Return (x, y) of the center of cell containing provided text 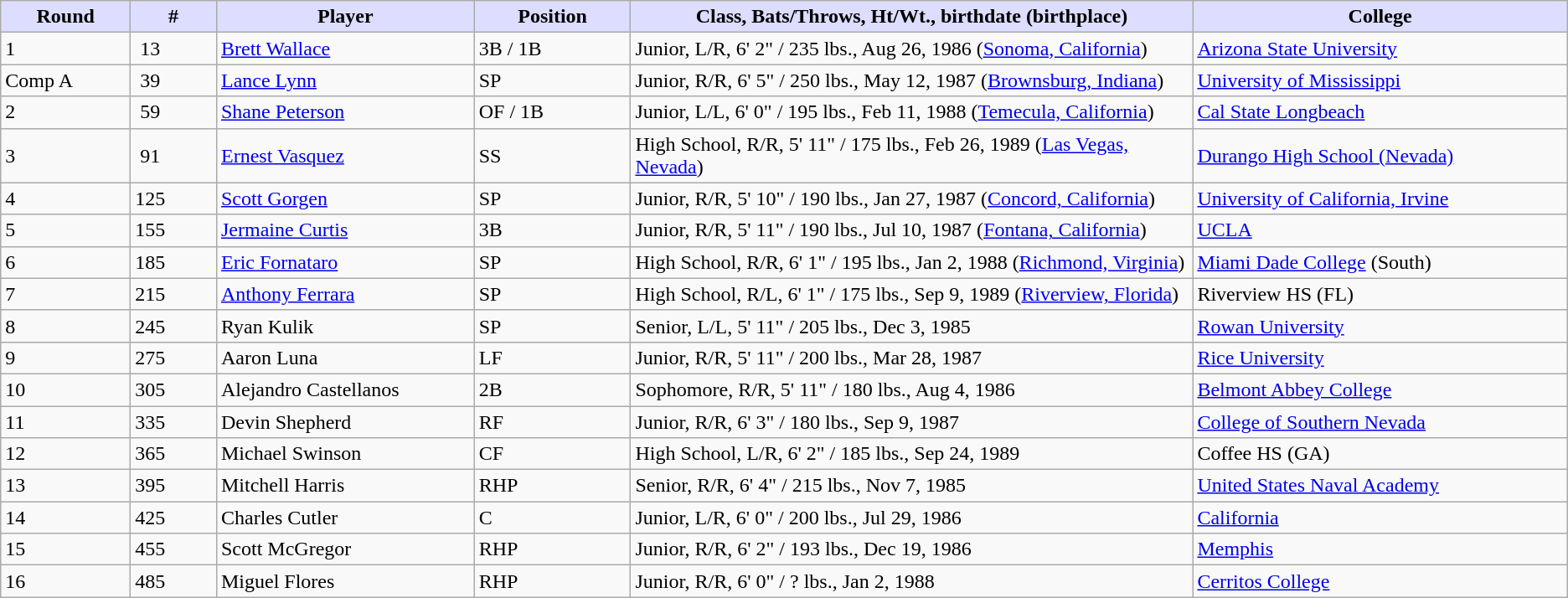
2 (65, 112)
Scott Gorgen (345, 198)
Eric Fornataro (345, 262)
Round (65, 17)
Class, Bats/Throws, Ht/Wt., birthdate (birthplace) (911, 17)
215 (174, 294)
High School, L/R, 6' 2" / 185 lbs., Sep 24, 1989 (911, 454)
Junior, L/R, 6' 0" / 200 lbs., Jul 29, 1986 (911, 518)
305 (174, 389)
Position (553, 17)
Sophomore, R/R, 5' 11" / 180 lbs., Aug 4, 1986 (911, 389)
RF (553, 421)
365 (174, 454)
Anthony Ferrara (345, 294)
275 (174, 358)
High School, R/L, 6' 1" / 175 lbs., Sep 9, 1989 (Riverview, Florida) (911, 294)
245 (174, 326)
125 (174, 198)
LF (553, 358)
California (1380, 518)
3 (65, 156)
485 (174, 581)
91 (174, 156)
Ryan Kulik (345, 326)
185 (174, 262)
University of California, Irvine (1380, 198)
Junior, L/R, 6' 2" / 235 lbs., Aug 26, 1986 (Sonoma, California) (911, 49)
CF (553, 454)
5 (65, 230)
16 (65, 581)
Devin Shepherd (345, 421)
7 (65, 294)
9 (65, 358)
United States Naval Academy (1380, 486)
Brett Wallace (345, 49)
15 (65, 549)
Senior, R/R, 6' 4" / 215 lbs., Nov 7, 1985 (911, 486)
Rowan University (1380, 326)
Junior, R/R, 6' 0" / ? lbs., Jan 2, 1988 (911, 581)
Riverview HS (FL) (1380, 294)
Alejandro Castellanos (345, 389)
12 (65, 454)
Cerritos College (1380, 581)
High School, R/R, 5' 11" / 175 lbs., Feb 26, 1989 (Las Vegas, Nevada) (911, 156)
Lance Lynn (345, 80)
Senior, L/L, 5' 11" / 205 lbs., Dec 3, 1985 (911, 326)
Junior, R/R, 5' 11" / 190 lbs., Jul 10, 1987 (Fontana, California) (911, 230)
10 (65, 389)
Jermaine Curtis (345, 230)
Comp A (65, 80)
2B (553, 389)
14 (65, 518)
College (1380, 17)
Rice University (1380, 358)
Durango High School (Nevada) (1380, 156)
Aaron Luna (345, 358)
Memphis (1380, 549)
Ernest Vasquez (345, 156)
Junior, L/L, 6' 0" / 195 lbs., Feb 11, 1988 (Temecula, California) (911, 112)
College of Southern Nevada (1380, 421)
Belmont Abbey College (1380, 389)
3B / 1B (553, 49)
UCLA (1380, 230)
1 (65, 49)
OF / 1B (553, 112)
11 (65, 421)
University of Mississippi (1380, 80)
Miami Dade College (South) (1380, 262)
# (174, 17)
High School, R/R, 6' 1" / 195 lbs., Jan 2, 1988 (Richmond, Virginia) (911, 262)
4 (65, 198)
8 (65, 326)
Junior, R/R, 5' 10" / 190 lbs., Jan 27, 1987 (Concord, California) (911, 198)
Junior, R/R, 6' 3" / 180 lbs., Sep 9, 1987 (911, 421)
Michael Swinson (345, 454)
Cal State Longbeach (1380, 112)
Junior, R/R, 6' 2" / 193 lbs., Dec 19, 1986 (911, 549)
C (553, 518)
Junior, R/R, 6' 5" / 250 lbs., May 12, 1987 (Brownsburg, Indiana) (911, 80)
Miguel Flores (345, 581)
Scott McGregor (345, 549)
335 (174, 421)
Junior, R/R, 5' 11" / 200 lbs., Mar 28, 1987 (911, 358)
425 (174, 518)
155 (174, 230)
39 (174, 80)
455 (174, 549)
Mitchell Harris (345, 486)
Arizona State University (1380, 49)
Player (345, 17)
395 (174, 486)
Charles Cutler (345, 518)
SS (553, 156)
6 (65, 262)
59 (174, 112)
Shane Peterson (345, 112)
3B (553, 230)
Coffee HS (GA) (1380, 454)
